Detect which cell encompasses the target text, then output its [x, y] center coordinate. 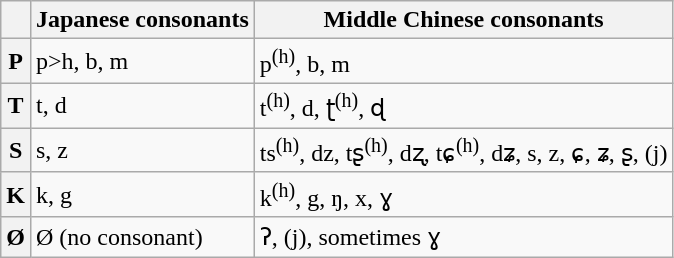
P [16, 62]
t, d [142, 106]
p(h), b, m [464, 62]
T [16, 106]
K [16, 194]
S [16, 150]
t(h), d, ʈ(h), ɖ [464, 106]
k, g [142, 194]
k(h), g, ŋ, x, ɣ [464, 194]
Middle Chinese consonants [464, 20]
Ø [16, 237]
ts(h), dz, tʂ(h), dʐ, tɕ(h), dʑ, s, z, ɕ, ʑ, ʂ, (j) [464, 150]
s, z [142, 150]
p>h, b, m [142, 62]
Japanese consonants [142, 20]
ʔ, (j), sometimes ɣ [464, 237]
Ø (no consonant) [142, 237]
